Extract the (x, y) coordinate from the center of the cell holding the provided text.  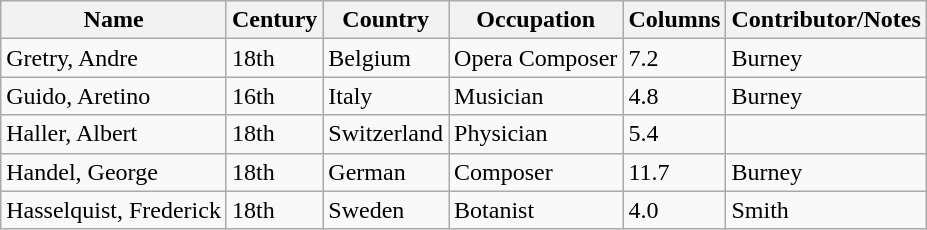
Haller, Albert (114, 134)
Gretry, Andre (114, 58)
Physician (536, 134)
Opera Composer (536, 58)
German (386, 172)
Century (274, 20)
4.8 (674, 96)
Contributor/Notes (826, 20)
Handel, George (114, 172)
Guido, Aretino (114, 96)
Hasselquist, Frederick (114, 210)
Musician (536, 96)
11.7 (674, 172)
Switzerland (386, 134)
16th (274, 96)
Belgium (386, 58)
4.0 (674, 210)
Italy (386, 96)
Composer (536, 172)
Occupation (536, 20)
Columns (674, 20)
Botanist (536, 210)
Name (114, 20)
7.2 (674, 58)
Smith (826, 210)
Sweden (386, 210)
5.4 (674, 134)
Country (386, 20)
